Extract the [x, y] coordinate from the center of the cell holding the provided text.  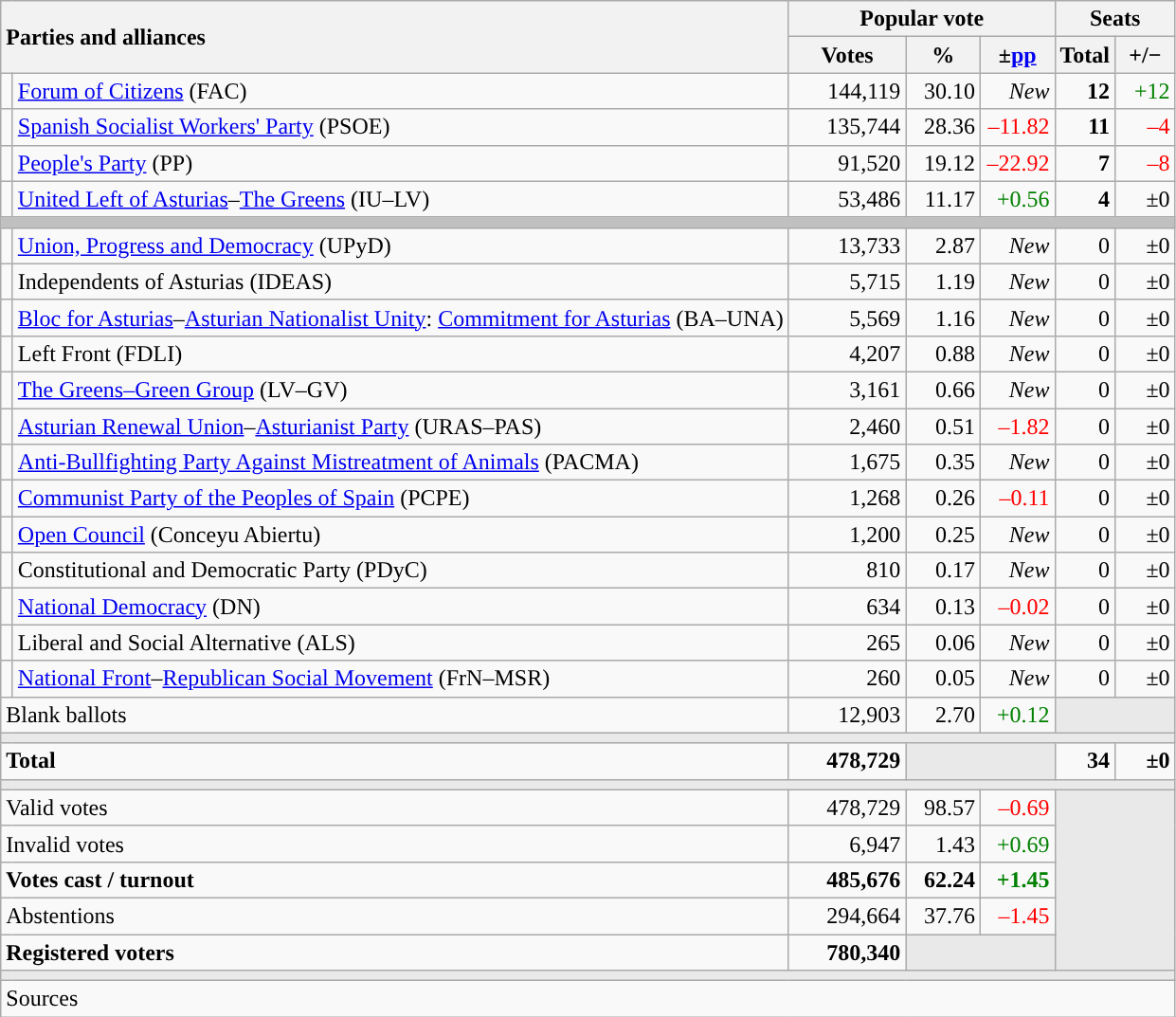
91,520 [847, 163]
6,947 [847, 844]
19.12 [944, 163]
11.17 [944, 199]
11 [1085, 127]
Liberal and Social Alternative (ALS) [400, 643]
Left Front (FDLI) [400, 354]
Sources [588, 999]
Abstentions [395, 916]
Parties and alliances [395, 37]
0.88 [944, 354]
% [944, 55]
Asturian Renewal Union–Asturianist Party (URAS–PAS) [400, 426]
–8 [1146, 163]
1.43 [944, 844]
+0.56 [1018, 199]
+12 [1146, 91]
–0.69 [1018, 808]
±pp [1018, 55]
5,715 [847, 281]
+1.45 [1018, 880]
1.19 [944, 281]
12,903 [847, 715]
Valid votes [395, 808]
0.25 [944, 535]
People's Party (PP) [400, 163]
4 [1085, 199]
–1.45 [1018, 916]
485,676 [847, 880]
7 [1085, 163]
Registered voters [395, 953]
2.87 [944, 245]
144,119 [847, 91]
0.17 [944, 571]
–1.82 [1018, 426]
53,486 [847, 199]
1,200 [847, 535]
0.05 [944, 679]
Anti-Bullfighting Party Against Mistreatment of Animals (PACMA) [400, 463]
–0.02 [1018, 607]
Constitutional and Democratic Party (PDyC) [400, 571]
–22.92 [1018, 163]
260 [847, 679]
+0.12 [1018, 715]
–4 [1146, 127]
0.26 [944, 499]
Union, Progress and Democracy (UPyD) [400, 245]
1,268 [847, 499]
Seats [1114, 19]
1.16 [944, 318]
–0.11 [1018, 499]
780,340 [847, 953]
Blank ballots [395, 715]
National Front–Republican Social Movement (FrN–MSR) [400, 679]
0.35 [944, 463]
+0.69 [1018, 844]
294,664 [847, 916]
28.36 [944, 127]
Invalid votes [395, 844]
13,733 [847, 245]
37.76 [944, 916]
Popular vote [921, 19]
62.24 [944, 880]
98.57 [944, 808]
4,207 [847, 354]
5,569 [847, 318]
1,675 [847, 463]
+/− [1146, 55]
0.51 [944, 426]
Bloc for Asturias–Asturian Nationalist Unity: Commitment for Asturias (BA–UNA) [400, 318]
Spanish Socialist Workers' Party (PSOE) [400, 127]
34 [1085, 761]
12 [1085, 91]
265 [847, 643]
Forum of Citizens (FAC) [400, 91]
United Left of Asturias–The Greens (IU–LV) [400, 199]
Independents of Asturias (IDEAS) [400, 281]
Communist Party of the Peoples of Spain (PCPE) [400, 499]
2.70 [944, 715]
The Greens–Green Group (LV–GV) [400, 390]
30.10 [944, 91]
2,460 [847, 426]
Open Council (Conceyu Abiertu) [400, 535]
–11.82 [1018, 127]
0.13 [944, 607]
Votes cast / turnout [395, 880]
0.06 [944, 643]
National Democracy (DN) [400, 607]
0.66 [944, 390]
810 [847, 571]
135,744 [847, 127]
634 [847, 607]
3,161 [847, 390]
Votes [847, 55]
